Detect which cell encompasses the target text, then output its [X, Y] center coordinate. 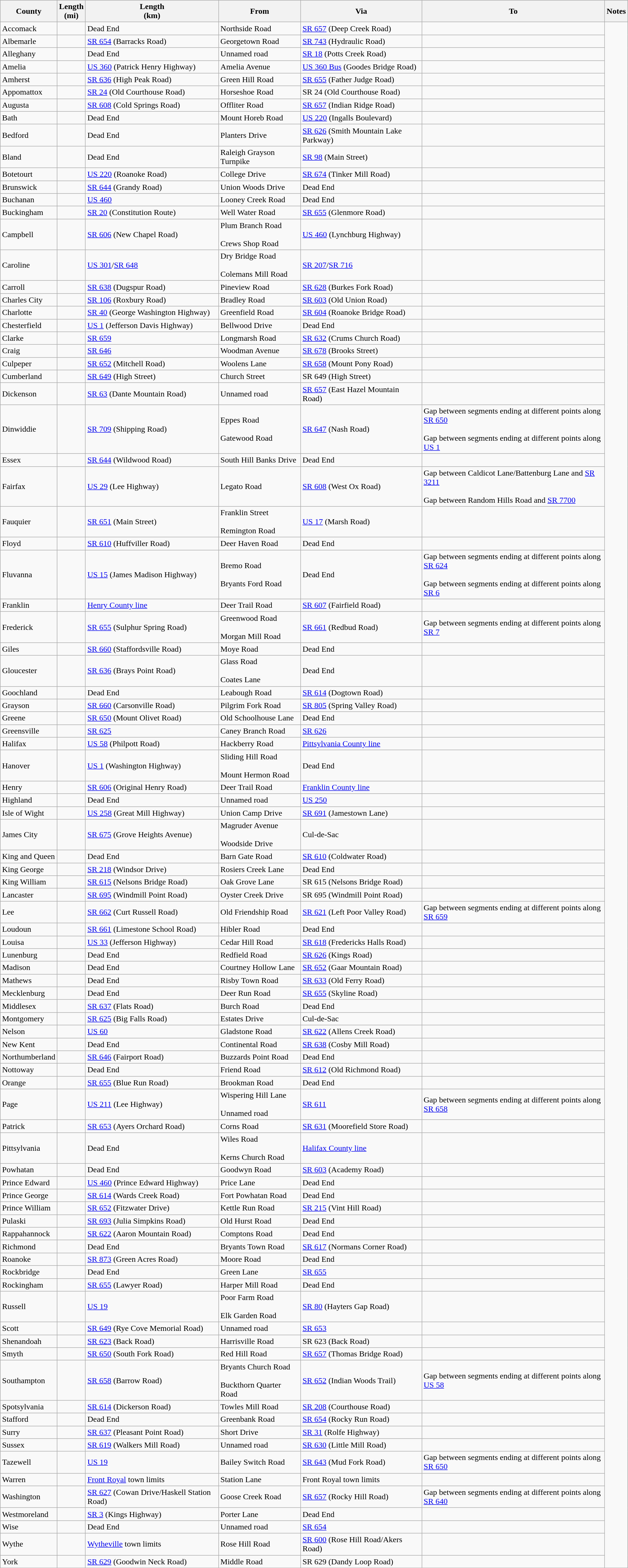
Goochland [29, 693]
Stafford [29, 1419]
Estates Drive [260, 1019]
SR 662 (Curt Russell Road) [152, 912]
SR 633 (Old Ferry Road) [361, 980]
Bremo RoadBryants Ford Road [260, 575]
Hanover [29, 765]
Old Hurst Road [260, 1221]
SR 63 (Dante Mountain Road) [152, 394]
Accomack [29, 29]
Green Lane [260, 1272]
SR 618 (Fredericks Halls Road) [361, 942]
SR 651 (Main Street) [152, 522]
US 220 (Roanoke Road) [152, 174]
Charlotte [29, 313]
SR 215 (Vint Hill Road) [361, 1208]
Westmoreland [29, 1514]
Appomattox [29, 92]
Moore Road [260, 1259]
Hibler Road [260, 929]
US 250 [361, 800]
Courtney Hollow Lane [260, 968]
Corns Road [260, 1126]
Madison [29, 968]
Dry Bridge RoadColemans Mill Road [260, 265]
Magruder AvenueWoodside Drive [260, 835]
SR 628 (Burkes Fork Road) [361, 287]
Surry [29, 1432]
SR 207/SR 716 [361, 265]
King William [29, 882]
Continental Road [260, 1044]
Halifax County line [361, 1148]
Wispering Hill LaneUnnamed road [260, 1104]
Pulaski [29, 1221]
SR 655 (Lawyer Road) [152, 1285]
SR 629 (Dandy Loop Road) [361, 1561]
Middlesex [29, 1006]
SR 20 (Constitution Route) [152, 213]
SR 636 (Brays Point Road) [152, 671]
Burch Road [260, 1006]
SR 660 (Carsonville Road) [152, 705]
Eppes RoadGatewood Road [260, 429]
Prince Edward [29, 1183]
SR 675 (Grove Heights Avenue) [152, 835]
Russell [29, 1307]
SR 655 (Glenmore Road) [361, 213]
SR 650 (South Fork Road) [152, 1354]
Warren [29, 1479]
SR 218 (Windsor Drive) [152, 869]
US 460 (Prince Edward Highway) [152, 1183]
Scott [29, 1329]
SR 630 (Little Mill Road) [361, 1445]
SR 31 (Rolfe Highway) [361, 1432]
Halifax [29, 744]
SR 658 (Barrow Road) [152, 1381]
US 17 (Marsh Road) [361, 522]
US 58 (Philpott Road) [152, 744]
Horseshoe Road [260, 92]
Georgetown Road [260, 41]
Spotsylvania [29, 1407]
Greenfield Road [260, 313]
To [513, 11]
Leabough Road [260, 693]
SR 709 (Shipping Road) [152, 429]
Richmond [29, 1246]
SR 693 (Julia Simpkins Road) [152, 1221]
SR 629 (Goodwin Neck Road) [152, 1561]
Botetourt [29, 174]
New Kent [29, 1044]
Gap between segments ending at different points along SR 659 [513, 912]
SR 652 (Fitzwater Drive) [152, 1208]
US 460 (Lynchburg Highway) [361, 234]
SR 612 (Old Richmond Road) [361, 1070]
SR 98 (Main Street) [361, 157]
Nottoway [29, 1070]
Bradley Road [260, 300]
Bedford [29, 135]
Gap between segments ending at different points along SR 624Gap between segments ending at different points along SR 6 [513, 575]
SR 603 (Old Union Road) [361, 300]
SR 653 (Ayers Orchard Road) [152, 1126]
Cedar Hill Road [260, 942]
Gap between segments ending at different points along SR 650 [513, 1462]
SR 638 (Cosby Mill Road) [361, 1044]
Prince William [29, 1208]
Bailey Switch Road [260, 1462]
Bryants Church RoadBuckthorn Quarter Road [260, 1381]
Nelson [29, 1031]
Rosiers Creek Lane [260, 869]
Fauquier [29, 522]
US 258 (Great Mill Highway) [152, 813]
Washington [29, 1497]
Greenbank Road [260, 1419]
Union Woods Drive [260, 187]
Wytheville town limits [152, 1544]
Lunenburg [29, 955]
SR 626 [361, 731]
SR 603 (Academy Road) [361, 1170]
Wise [29, 1527]
SR 655 (Father Judge Road) [361, 79]
Rockbridge [29, 1272]
Offliter Road [260, 105]
Gap between Caldicot Lane/Battenburg Lane and SR 3211Gap between Random Hills Road and SR 7700 [513, 486]
SR 644 (Grandy Road) [152, 187]
Legato Road [260, 486]
SR 674 (Tinker Mill Road) [361, 174]
Notes [616, 11]
SR 636 (High Peak Road) [152, 79]
SR 631 (Moorefield Store Road) [361, 1126]
SR 649 (Rye Cove Memorial Road) [152, 1329]
Prince George [29, 1195]
Planters Drive [260, 135]
Greensville [29, 731]
Giles [29, 649]
Risby Town Road [260, 980]
Woolens Lane [260, 364]
SR 607 (Fairfield Road) [361, 605]
Bland [29, 157]
Barn Gate Road [260, 857]
SR 691 (Jamestown Lane) [361, 813]
Goose Creek Road [260, 1497]
Caroline [29, 265]
SR 653 [361, 1329]
SR 643 (Mud Fork Road) [361, 1462]
Shenandoah [29, 1341]
Sliding Hill RoadMount Hermon Road [260, 765]
Buchanan [29, 200]
Mathews [29, 980]
Bryants Town Road [260, 1246]
SR 652 (Indian Woods Trail) [361, 1381]
Middle Road [260, 1561]
Rockingham [29, 1285]
Glass RoadCoates Lane [260, 671]
SR 657 (Rocky Hill Road) [361, 1497]
Tazewell [29, 1462]
SR 625 [152, 731]
King and Queen [29, 857]
SR 626 (Smith Mountain Lake Parkway) [361, 135]
SR 617 (Normans Corner Road) [361, 1246]
Rose Hill Road [260, 1544]
US 29 (Lee Highway) [152, 486]
Brunswick [29, 187]
County [29, 11]
York [29, 1561]
SR 610 (Huffviller Road) [152, 544]
South Hill Banks Drive [260, 460]
SR 606 (New Chapel Road) [152, 234]
Brookman Road [260, 1083]
Gap between segments ending at different points along SR 650Gap between segments ending at different points along US 1 [513, 429]
Kettle Run Road [260, 1208]
SR 622 (Allens Creek Road) [361, 1031]
SR 18 (Potts Creek Road) [361, 54]
Bath [29, 118]
SR 650 (Mount Olivet Road) [152, 718]
Hackberry Road [260, 744]
SR 661 (Limestone School Road) [152, 929]
SR 80 (Hayters Gap Road) [361, 1307]
Highland [29, 800]
Mount Horeb Road [260, 118]
SR 611 [361, 1104]
Page [29, 1104]
Chesterfield [29, 325]
Carroll [29, 287]
US 1 (Washington Highway) [152, 765]
Comptons Road [260, 1234]
Southampton [29, 1381]
Smyth [29, 1354]
SR 654 [361, 1527]
Amherst [29, 79]
Wythe [29, 1544]
Mecklenburg [29, 993]
Essex [29, 460]
Towles Mill Road [260, 1407]
Roanoke [29, 1259]
Gap between segments ending at different points along SR 640 [513, 1497]
Orange [29, 1083]
SR 678 (Brooks Street) [361, 351]
Loudoun [29, 929]
SR 608 (Cold Springs Road) [152, 105]
Franklin StreetRemington Road [260, 522]
SR 657 (East Hazel Mountain Road) [361, 394]
Franklin County line [361, 787]
SR 610 (Coldwater Road) [361, 857]
SR 637 (Flats Road) [152, 1006]
Longmarsh Road [260, 338]
Charles City [29, 300]
SR 655 (Blue Run Road) [152, 1083]
Plum Branch RoadCrews Shop Road [260, 234]
SR 600 (Rose Hill Road/Akers Road) [361, 1544]
Gladstone Road [260, 1031]
SR 622 (Aaron Mountain Road) [152, 1234]
From [260, 11]
SR 654 (Barracks Road) [152, 41]
Floyd [29, 544]
SR 658 (Mount Pony Road) [361, 364]
Sussex [29, 1445]
Fairfax [29, 486]
SR 655 (Sulphur Spring Road) [152, 627]
Friend Road [260, 1070]
SR 661 (Redbud Road) [361, 627]
Deer Haven Road [260, 544]
Greenwood RoadMorgan Mill Road [260, 627]
Harrisville Road [260, 1341]
Price Lane [260, 1183]
SR 873 (Green Acres Road) [152, 1259]
Raleigh Grayson Turnpike [260, 157]
Amelia [29, 67]
Poor Farm RoadElk Garden Road [260, 1307]
SR 644 (Wildwood Road) [152, 460]
Goodwyn Road [260, 1170]
Powhatan [29, 1170]
Grayson [29, 705]
Redfield Road [260, 955]
SR 627 (Cowan Drive/Haskell Station Road) [152, 1497]
Green Hill Road [260, 79]
Buckingham [29, 213]
Pilgrim Fork Road [260, 705]
Bellwood Drive [260, 325]
Looney Creek Road [260, 200]
Caney Branch Road [260, 731]
US 360 Bus (Goodes Bridge Road) [361, 67]
James City [29, 835]
Henry County line [152, 605]
Alleghany [29, 54]
US 360 (Patrick Henry Highway) [152, 67]
US 220 (Ingalls Boulevard) [361, 118]
SR 654 (Rocky Run Road) [361, 1419]
US 1 (Jefferson Davis Highway) [152, 325]
SR 659 [152, 338]
Gap between segments ending at different points along SR 7 [513, 627]
Fort Powhatan Road [260, 1195]
SR 604 (Roanoke Bridge Road) [361, 313]
Louisa [29, 942]
Clarke [29, 338]
Porter Lane [260, 1514]
Pittsylvania County line [361, 744]
SR 3 (Kings Highway) [152, 1514]
Northumberland [29, 1057]
SR 743 (Hydraulic Road) [361, 41]
SR 614 (Wards Creek Road) [152, 1195]
Frederick [29, 627]
Dinwiddie [29, 429]
SR 637 (Pleasant Point Road) [152, 1432]
SR 208 (Courthouse Road) [361, 1407]
SR 621 (Left Poor Valley Road) [361, 912]
SR 40 (George Washington Highway) [152, 313]
SR 619 (Walkers Mill Road) [152, 1445]
Gap between segments ending at different points along SR 658 [513, 1104]
Via [361, 11]
SR 657 (Thomas Bridge Road) [361, 1354]
Dickenson [29, 394]
Lee [29, 912]
College Drive [260, 174]
SR 614 (Dickerson Road) [152, 1407]
Wiles RoadKerns Church Road [260, 1148]
Gap between segments ending at different points along US 58 [513, 1381]
US 211 (Lee Highway) [152, 1104]
Red Hill Road [260, 1354]
Church Street [260, 376]
Station Lane [260, 1479]
Pittsylvania [29, 1148]
Isle of Wight [29, 813]
SR 805 (Spring Valley Road) [361, 705]
Union Camp Drive [260, 813]
Old Schoolhouse Lane [260, 718]
SR 626 (Kings Road) [361, 955]
SR 606 (Original Henry Road) [152, 787]
SR 106 (Roxbury Road) [152, 300]
Well Water Road [260, 213]
Cumberland [29, 376]
US 15 (James Madison Highway) [152, 575]
Length(km) [152, 11]
Woodman Avenue [260, 351]
Harper Mill Road [260, 1285]
Buzzards Point Road [260, 1057]
Patrick [29, 1126]
SR 646 [152, 351]
Montgomery [29, 1019]
Short Drive [260, 1432]
Franklin [29, 605]
Craig [29, 351]
Moye Road [260, 649]
SR 652 (Gaar Mountain Road) [361, 968]
Pineview Road [260, 287]
Deer Run Road [260, 993]
SR 655 [361, 1272]
Albemarle [29, 41]
Length(mi) [71, 11]
SR 657 (Deep Creek Road) [361, 29]
US 33 (Jefferson Highway) [152, 942]
Fluvanna [29, 575]
Old Friendship Road [260, 912]
Rappahannock [29, 1234]
SR 608 (West Ox Road) [361, 486]
King George [29, 869]
Amelia Avenue [260, 67]
Oak Grove Lane [260, 882]
SR 638 (Dugspur Road) [152, 287]
US 60 [152, 1031]
SR 652 (Mitchell Road) [152, 364]
SR 646 (Fairport Road) [152, 1057]
Greene [29, 718]
Gloucester [29, 671]
SR 614 (Dogtown Road) [361, 693]
SR 647 (Nash Road) [361, 429]
US 301/SR 648 [152, 265]
Augusta [29, 105]
Culpeper [29, 364]
SR 660 (Staffordsville Road) [152, 649]
Lancaster [29, 895]
US 460 [152, 200]
SR 655 (Skyline Road) [361, 993]
SR 657 (Indian Ridge Road) [361, 105]
Campbell [29, 234]
Northside Road [260, 29]
Henry [29, 787]
SR 632 (Crums Church Road) [361, 338]
SR 625 (Big Falls Road) [152, 1019]
Oyster Creek Drive [260, 895]
